Detect which cell encompasses the target text, then output its (x, y) center coordinate. 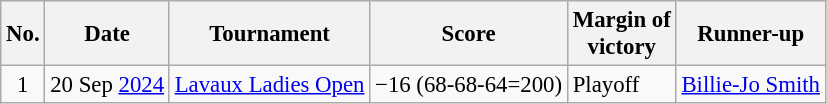
1 (23, 85)
Margin ofvictory (622, 34)
Score (469, 34)
Lavaux Ladies Open (269, 85)
Runner-up (750, 34)
Tournament (269, 34)
−16 (68-68-64=200) (469, 85)
No. (23, 34)
20 Sep 2024 (107, 85)
Billie-Jo Smith (750, 85)
Date (107, 34)
Playoff (622, 85)
